Return [X, Y] of the center of cell containing provided text 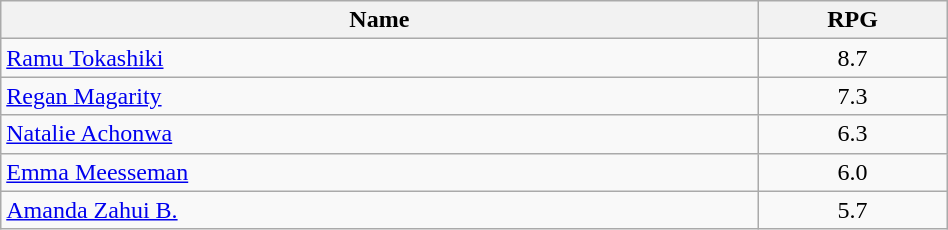
6.3 [852, 134]
6.0 [852, 172]
Ramu Tokashiki [380, 58]
Regan Magarity [380, 96]
Name [380, 20]
5.7 [852, 210]
7.3 [852, 96]
RPG [852, 20]
Emma Meesseman [380, 172]
8.7 [852, 58]
Natalie Achonwa [380, 134]
Amanda Zahui B. [380, 210]
